Pinpoint the cell where the given text exists, returning its [x, y] midpoint coordinate. 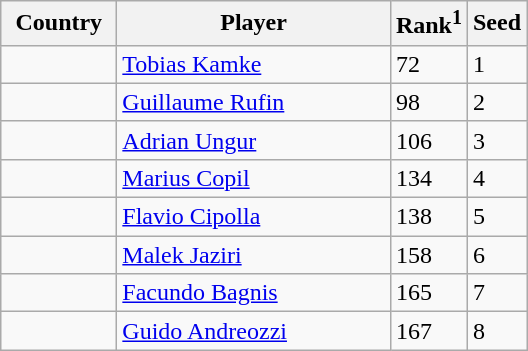
Marius Copil [254, 178]
138 [428, 217]
72 [428, 64]
Seed [496, 24]
Guillaume Rufin [254, 102]
2 [496, 102]
3 [496, 140]
Malek Jaziri [254, 255]
134 [428, 178]
158 [428, 255]
98 [428, 102]
165 [428, 293]
Player [254, 24]
7 [496, 293]
Adrian Ungur [254, 140]
167 [428, 331]
8 [496, 331]
5 [496, 217]
Guido Andreozzi [254, 331]
Rank1 [428, 24]
Country [59, 24]
4 [496, 178]
1 [496, 64]
6 [496, 255]
Tobias Kamke [254, 64]
Facundo Bagnis [254, 293]
Flavio Cipolla [254, 217]
106 [428, 140]
